Provide the [x, y] coordinate of the cell's center where the given text is located.  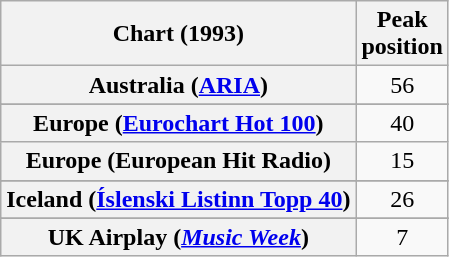
UK Airplay (Music Week) [178, 237]
Peakposition [402, 34]
Europe (Eurochart Hot 100) [178, 123]
26 [402, 199]
15 [402, 161]
Australia (ARIA) [178, 85]
Europe (European Hit Radio) [178, 161]
40 [402, 123]
56 [402, 85]
7 [402, 237]
Chart (1993) [178, 34]
Iceland (Íslenski Listinn Topp 40) [178, 199]
